Provide the [X, Y] coordinate of the cell's center where the given text is located.  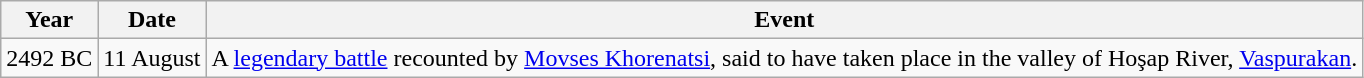
11 August [152, 58]
Year [50, 20]
2492 BC [50, 58]
Date [152, 20]
A legendary battle recounted by Movses Khorenatsi, said to have taken place in the valley of Hoşap River, Vaspurakan. [784, 58]
Event [784, 20]
